For the text-containing cell, return its midpoint in (X, Y) coordinate format. 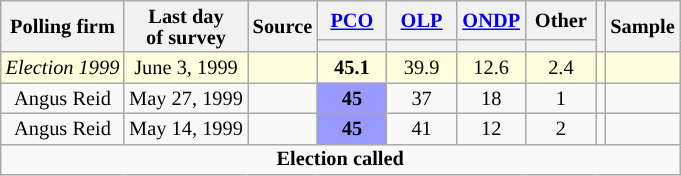
June 3, 1999 (186, 68)
Election called (340, 160)
1 (561, 98)
Sample (642, 26)
18 (491, 98)
2 (561, 128)
May 27, 1999 (186, 98)
12 (491, 128)
Polling firm (62, 26)
ONDP (491, 20)
39.9 (422, 68)
Last day of survey (186, 26)
Other (561, 20)
12.6 (491, 68)
PCO (352, 20)
37 (422, 98)
May 14, 1999 (186, 128)
45.1 (352, 68)
Source (282, 26)
OLP (422, 20)
41 (422, 128)
2.4 (561, 68)
Election 1999 (62, 68)
